From the cell containing the given text, extract its center point as (X, Y) coordinate. 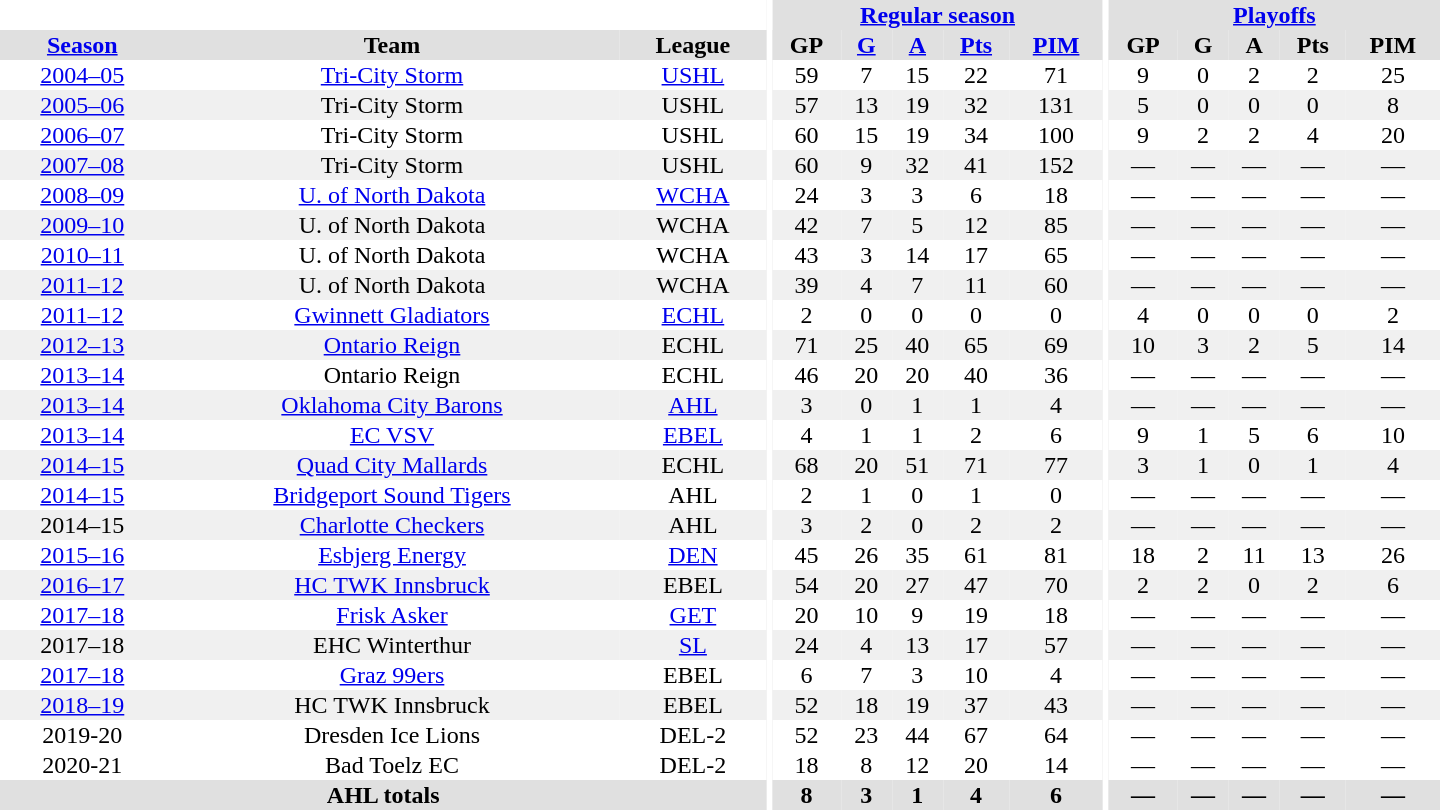
64 (1056, 735)
22 (976, 75)
2020-21 (82, 765)
27 (918, 585)
2005–06 (82, 105)
2009–10 (82, 225)
41 (976, 165)
44 (918, 735)
League (692, 45)
2016–17 (82, 585)
100 (1056, 135)
Charlotte Checkers (392, 525)
85 (1056, 225)
37 (976, 705)
Playoffs (1274, 15)
51 (918, 465)
77 (1056, 465)
68 (806, 465)
Bad Toelz EC (392, 765)
45 (806, 555)
2004–05 (82, 75)
47 (976, 585)
67 (976, 735)
Season (82, 45)
54 (806, 585)
Regular season (938, 15)
2008–09 (82, 195)
34 (976, 135)
Dresden Ice Lions (392, 735)
81 (1056, 555)
2012–13 (82, 345)
Esbjerg Energy (392, 555)
Bridgeport Sound Tigers (392, 495)
23 (866, 735)
Graz 99ers (392, 675)
131 (1056, 105)
AHL totals (383, 795)
42 (806, 225)
DEN (692, 555)
69 (1056, 345)
46 (806, 375)
152 (1056, 165)
Frisk Asker (392, 615)
Team (392, 45)
Gwinnett Gladiators (392, 315)
70 (1056, 585)
EHC Winterthur (392, 645)
EC VSV (392, 435)
35 (918, 555)
36 (1056, 375)
2015–16 (82, 555)
2010–11 (82, 255)
SL (692, 645)
2007–08 (82, 165)
2018–19 (82, 705)
39 (806, 285)
2019-20 (82, 735)
Quad City Mallards (392, 465)
GET (692, 615)
2006–07 (82, 135)
61 (976, 555)
Oklahoma City Barons (392, 405)
59 (806, 75)
